Scan for the cell matching the given text and deliver its [x, y] coordinate at center. 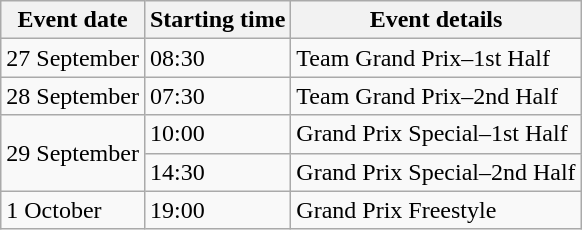
14:30 [217, 172]
Event details [436, 20]
19:00 [217, 210]
27 September [73, 58]
Event date [73, 20]
Starting time [217, 20]
Grand Prix Freestyle [436, 210]
29 September [73, 153]
Grand Prix Special–2nd Half [436, 172]
28 September [73, 96]
08:30 [217, 58]
Team Grand Prix–2nd Half [436, 96]
10:00 [217, 134]
1 October [73, 210]
Team Grand Prix–1st Half [436, 58]
07:30 [217, 96]
Grand Prix Special–1st Half [436, 134]
